From the cell containing the given text, extract its center point as [X, Y] coordinate. 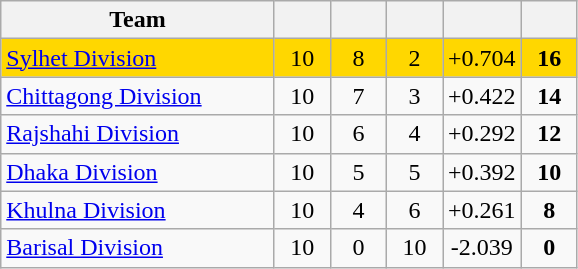
Dhaka Division [138, 172]
+0.422 [482, 96]
12 [549, 134]
16 [549, 58]
7 [358, 96]
3 [414, 96]
Khulna Division [138, 210]
+0.261 [482, 210]
+0.392 [482, 172]
Barisal Division [138, 248]
Team [138, 20]
14 [549, 96]
2 [414, 58]
-2.039 [482, 248]
Sylhet Division [138, 58]
Chittagong Division [138, 96]
Rajshahi Division [138, 134]
+0.704 [482, 58]
+0.292 [482, 134]
